From the cell containing the given text, extract its center point as (x, y) coordinate. 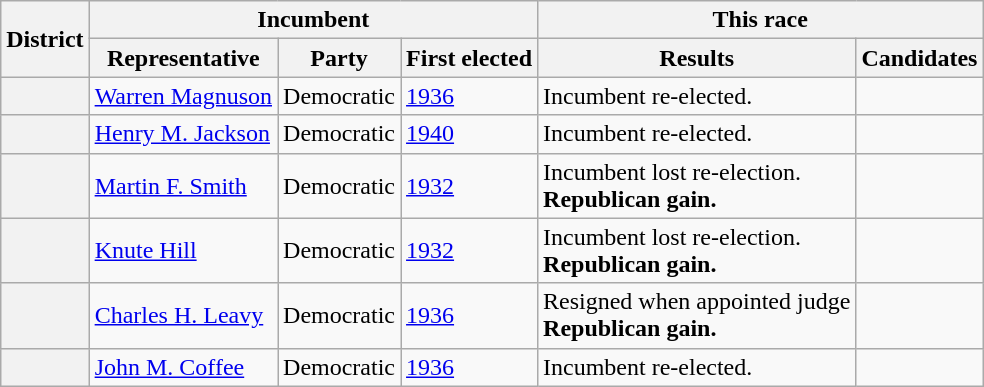
First elected (470, 58)
Incumbent (313, 20)
Martin F. Smith (183, 186)
John M. Coffee (183, 367)
District (45, 39)
Results (697, 58)
This race (760, 20)
Party (340, 58)
Henry M. Jackson (183, 134)
Representative (183, 58)
Knute Hill (183, 250)
Resigned when appointed judgeRepublican gain. (697, 316)
Candidates (920, 58)
Warren Magnuson (183, 96)
Charles H. Leavy (183, 316)
1940 (470, 134)
